Output the (x, y) coordinate of the center of the cell containing the given text.  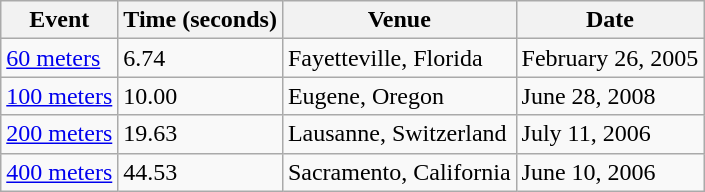
19.63 (200, 134)
200 meters (60, 134)
Sacramento, California (399, 172)
60 meters (60, 58)
Event (60, 20)
400 meters (60, 172)
July 11, 2006 (610, 134)
10.00 (200, 96)
Fayetteville, Florida (399, 58)
June 10, 2006 (610, 172)
Time (seconds) (200, 20)
Eugene, Oregon (399, 96)
June 28, 2008 (610, 96)
6.74 (200, 58)
Date (610, 20)
Lausanne, Switzerland (399, 134)
44.53 (200, 172)
100 meters (60, 96)
Venue (399, 20)
February 26, 2005 (610, 58)
